Determine the [X, Y] coordinate at the center of the cell enclosing the given text.  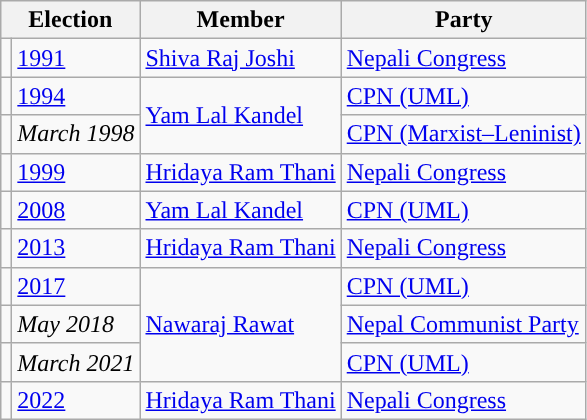
2017 [76, 286]
2008 [76, 210]
Party [464, 20]
May 2018 [76, 324]
Member [240, 20]
Election [70, 20]
March 2021 [76, 362]
March 1998 [76, 134]
CPN (Marxist–Leninist) [464, 134]
1994 [76, 96]
1999 [76, 172]
Nawaraj Rawat [240, 324]
2022 [76, 400]
2013 [76, 248]
Shiva Raj Joshi [240, 58]
Nepal Communist Party [464, 324]
1991 [76, 58]
